Pinpoint the cell where the given text exists, returning its (X, Y) midpoint coordinate. 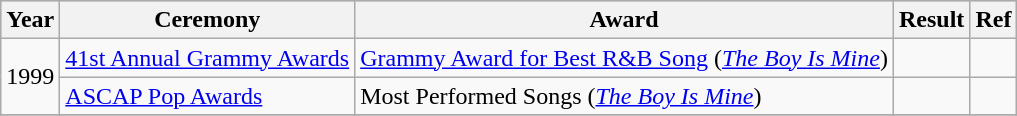
Year (30, 20)
Ceremony (208, 20)
Grammy Award for Best R&B Song (The Boy Is Mine) (624, 58)
41st Annual Grammy Awards (208, 58)
Most Performed Songs (The Boy Is Mine) (624, 96)
ASCAP Pop Awards (208, 96)
Result (931, 20)
1999 (30, 77)
Ref (994, 20)
Award (624, 20)
